Find where the given text appears and provide that cell's center as (x, y) coordinate. 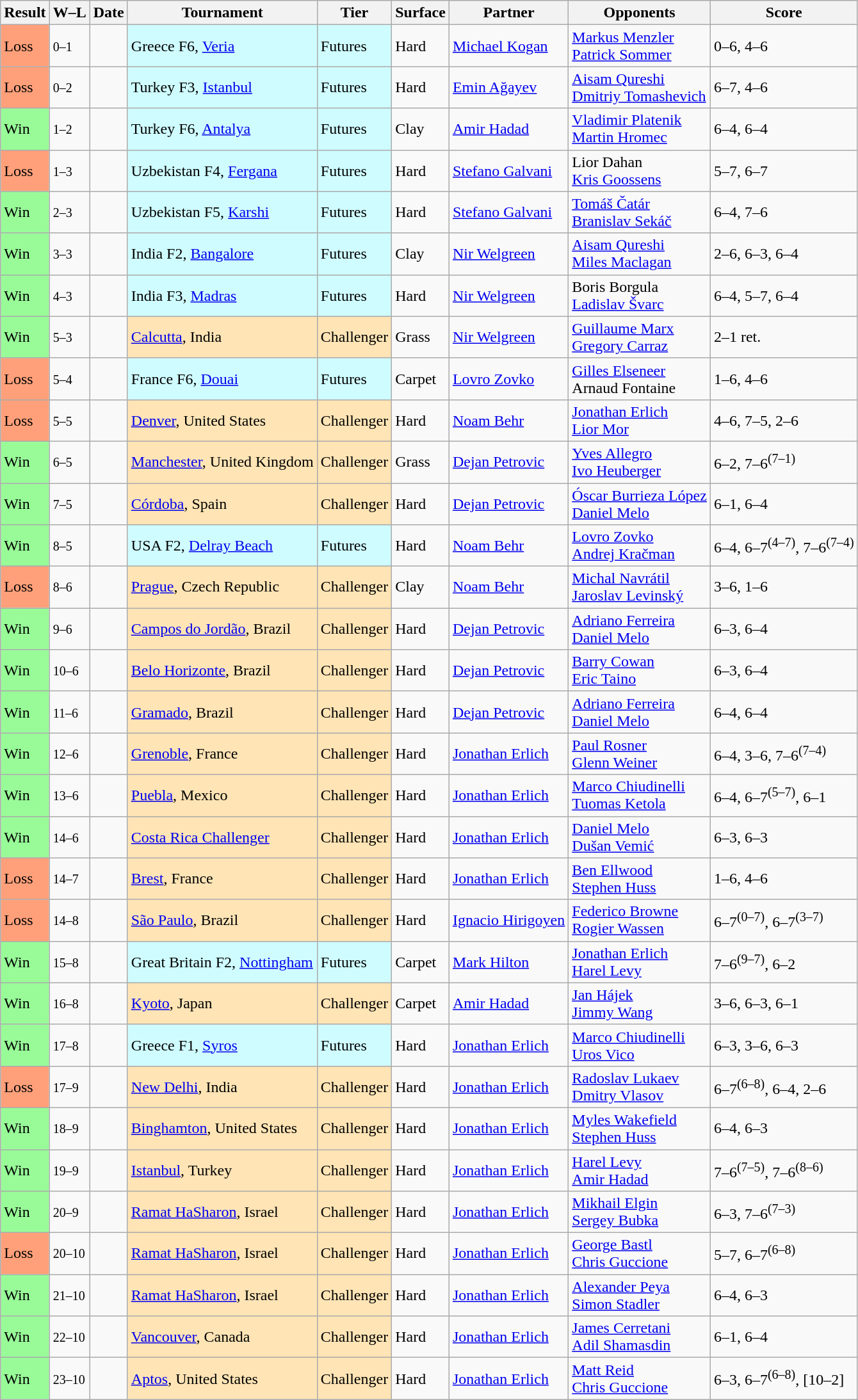
2–1 ret. (784, 337)
14–7 (69, 878)
6–4, 7–6 (784, 213)
5–3 (69, 337)
2–6, 6–3, 6–4 (784, 253)
Brest, France (222, 878)
Uzbekistan F4, Fergana (222, 170)
6–4, 6–7(5–7), 6–1 (784, 795)
20–10 (69, 1253)
Marco Chiudinelli Uros Vico (640, 1045)
6–7(0–7), 6–7(3–7) (784, 921)
4–6, 7–5, 2–6 (784, 420)
Kyoto, Japan (222, 1004)
France F6, Douai (222, 379)
Uzbekistan F5, Karshi (222, 213)
Costa Rica Challenger (222, 837)
3–6, 6–3, 6–1 (784, 1004)
5–5 (69, 420)
Harel Levy Amir Hadad (640, 1170)
0–2 (69, 87)
6–3, 7–6(7–3) (784, 1212)
6–3, 6–7(6–8), [10–2] (784, 1379)
Grenoble, France (222, 754)
Jonathan Erlich Harel Levy (640, 961)
Daniel Melo Dušan Vemić (640, 837)
Tier (354, 13)
Emin Ağayev (508, 87)
Guillaume Marx Gregory Carraz (640, 337)
7–5 (69, 503)
6–4, 6–7(4–7), 7–6(7–4) (784, 545)
8–6 (69, 588)
New Delhi, India (222, 1087)
6–4, 3–6, 7–6(7–4) (784, 754)
3–6, 1–6 (784, 588)
Score (784, 13)
W–L (69, 13)
Result (25, 13)
Tomáš Čatár Branislav Sekáč (640, 213)
14–6 (69, 837)
6–3, 3–6, 6–3 (784, 1045)
Federico Browne Rogier Wassen (640, 921)
Jonathan Erlich Lior Mor (640, 420)
Alexander Peya Simon Stadler (640, 1296)
Michael Kogan (508, 46)
USA F2, Delray Beach (222, 545)
São Paulo, Brazil (222, 921)
Mikhail Elgin Sergey Bubka (640, 1212)
Markus Menzler Patrick Sommer (640, 46)
Greece F6, Veria (222, 46)
Córdoba, Spain (222, 503)
21–10 (69, 1296)
22–10 (69, 1337)
0–6, 4–6 (784, 46)
10–6 (69, 671)
India F3, Madras (222, 296)
Manchester, United Kingdom (222, 462)
Michal Navrátil Jaroslav Levinský (640, 588)
Gilles Elseneer Arnaud Fontaine (640, 379)
17–9 (69, 1087)
7–6(7–5), 7–6(8–6) (784, 1170)
Radoslav Lukaev Dmitry Vlasov (640, 1087)
Surface (421, 13)
Vladimir Platenik Martin Hromec (640, 129)
11–6 (69, 712)
Tournament (222, 13)
1–3 (69, 170)
Partner (508, 13)
13–6 (69, 795)
5–7, 6–7 (784, 170)
Turkey F6, Antalya (222, 129)
16–8 (69, 1004)
Matt Reid Chris Guccione (640, 1379)
6–5 (69, 462)
2–3 (69, 213)
George Bastl Chris Guccione (640, 1253)
Campos do Jordão, Brazil (222, 629)
23–10 (69, 1379)
Puebla, Mexico (222, 795)
12–6 (69, 754)
Calcutta, India (222, 337)
8–5 (69, 545)
Lovro Zovko (508, 379)
Lovro Zovko Andrej Kračman (640, 545)
7–6(9–7), 6–2 (784, 961)
3–3 (69, 253)
Gramado, Brazil (222, 712)
Great Britain F2, Nottingham (222, 961)
5–4 (69, 379)
James Cerretani Adil Shamasdin (640, 1337)
Óscar Burrieza López Daniel Melo (640, 503)
Denver, United States (222, 420)
India F2, Bangalore (222, 253)
Jan Hájek Jimmy Wang (640, 1004)
Prague, Czech Republic (222, 588)
Barry Cowan Eric Taino (640, 671)
Vancouver, Canada (222, 1337)
Lior Dahan Kris Goossens (640, 170)
Aptos, United States (222, 1379)
Date (109, 13)
Istanbul, Turkey (222, 1170)
Aisam Qureshi Miles Maclagan (640, 253)
Mark Hilton (508, 961)
20–9 (69, 1212)
19–9 (69, 1170)
Aisam Qureshi Dmitriy Tomashevich (640, 87)
1–2 (69, 129)
5–7, 6–7(6–8) (784, 1253)
Greece F1, Syros (222, 1045)
Myles Wakefield Stephen Huss (640, 1128)
Ignacio Hirigoyen (508, 921)
Ben Ellwood Stephen Huss (640, 878)
Paul Rosner Glenn Weiner (640, 754)
Belo Horizonte, Brazil (222, 671)
17–8 (69, 1045)
6–2, 7–6(7–1) (784, 462)
0–1 (69, 46)
14–8 (69, 921)
Marco Chiudinelli Tuomas Ketola (640, 795)
Opponents (640, 13)
6–3, 6–3 (784, 837)
9–6 (69, 629)
4–3 (69, 296)
6–7(6–8), 6–4, 2–6 (784, 1087)
15–8 (69, 961)
Turkey F3, Istanbul (222, 87)
Binghamton, United States (222, 1128)
Yves Allegro Ivo Heuberger (640, 462)
18–9 (69, 1128)
Boris Borgula Ladislav Švarc (640, 296)
6–4, 5–7, 6–4 (784, 296)
6–7, 4–6 (784, 87)
